Pinpoint the cell where the given text exists, returning its (X, Y) midpoint coordinate. 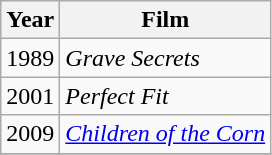
2001 (30, 96)
Film (166, 20)
Year (30, 20)
1989 (30, 58)
Perfect Fit (166, 96)
Grave Secrets (166, 58)
2009 (30, 134)
Children of the Corn (166, 134)
